Determine the (X, Y) coordinate at the center of the cell enclosing the given text.  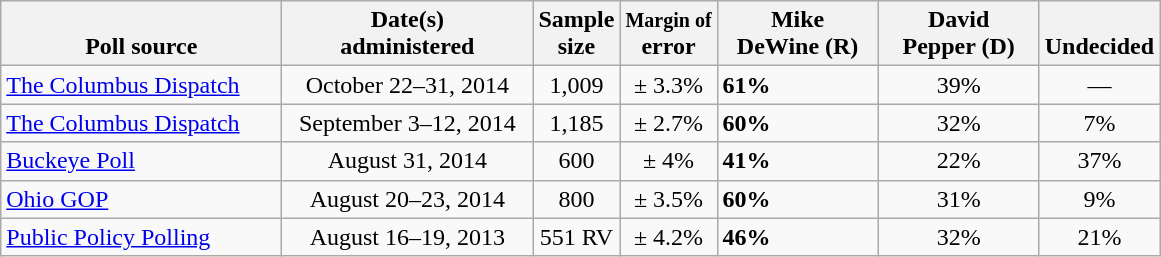
22% (958, 161)
Margin oferror (668, 34)
21% (1099, 237)
± 4.2% (668, 237)
Samplesize (576, 34)
Public Policy Polling (142, 237)
7% (1099, 123)
± 2.7% (668, 123)
37% (1099, 161)
9% (1099, 199)
August 16–19, 2013 (408, 237)
Buckeye Poll (142, 161)
600 (576, 161)
31% (958, 199)
Date(s)administered (408, 34)
± 3.3% (668, 85)
1,009 (576, 85)
Undecided (1099, 34)
October 22–31, 2014 (408, 85)
1,185 (576, 123)
August 20–23, 2014 (408, 199)
61% (798, 85)
MikeDeWine (R) (798, 34)
± 3.5% (668, 199)
Ohio GOP (142, 199)
Poll source (142, 34)
DavidPepper (D) (958, 34)
± 4% (668, 161)
September 3–12, 2014 (408, 123)
800 (576, 199)
August 31, 2014 (408, 161)
551 RV (576, 237)
39% (958, 85)
41% (798, 161)
46% (798, 237)
— (1099, 85)
